Output the (x, y) coordinate of the center of the cell containing the given text.  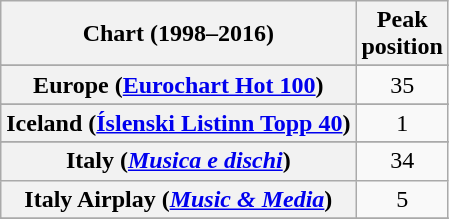
Europe (Eurochart Hot 100) (178, 85)
Peakposition (402, 34)
5 (402, 199)
35 (402, 85)
Iceland (Íslenski Listinn Topp 40) (178, 123)
Italy (Musica e dischi) (178, 161)
34 (402, 161)
Chart (1998–2016) (178, 34)
1 (402, 123)
Italy Airplay (Music & Media) (178, 199)
